Provide the (X, Y) coordinate of the cell's center where the given text is located.  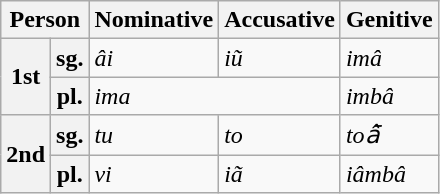
toâ̄ (389, 135)
iũ (280, 58)
Nominative (154, 20)
tu (154, 135)
Genitive (389, 20)
2nd (26, 154)
to (280, 135)
imâ (389, 58)
iâmbâ (389, 173)
âi (154, 58)
imbâ (389, 96)
vi (154, 173)
1st (26, 77)
Person (45, 20)
iã (280, 173)
ima (214, 96)
Accusative (280, 20)
